For the text-containing cell, return its midpoint in (X, Y) coordinate format. 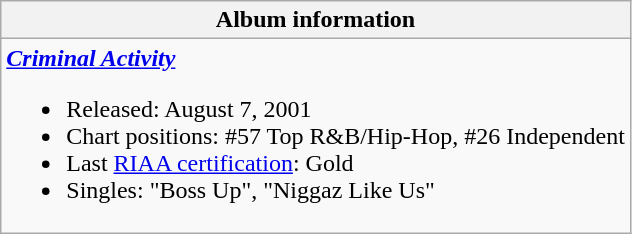
Album information (316, 20)
